From the cell containing the given text, extract its center point as [x, y] coordinate. 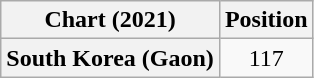
Chart (2021) [110, 20]
Position [266, 20]
South Korea (Gaon) [110, 58]
117 [266, 58]
